Return (X, Y) of the center of cell containing provided text 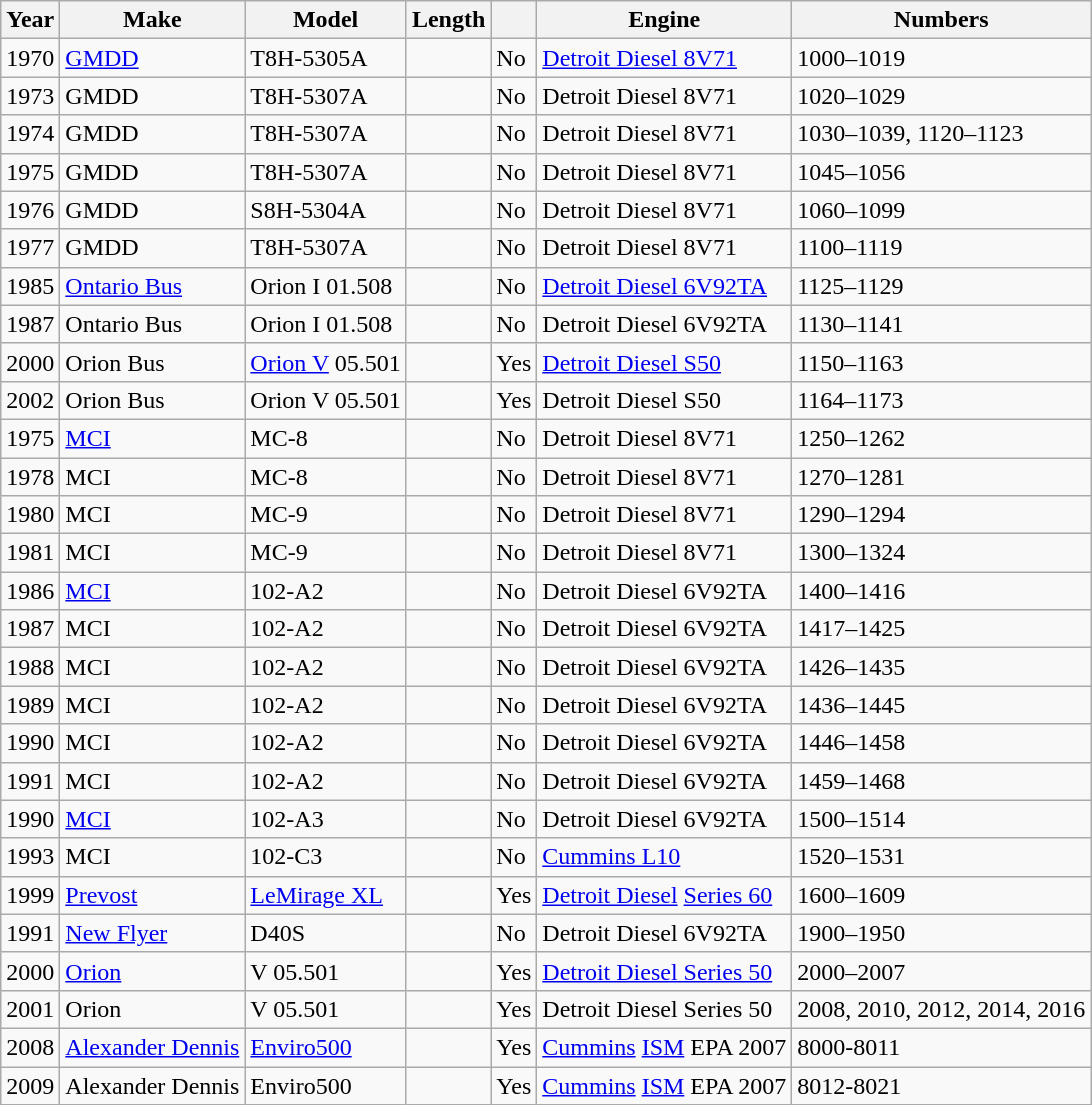
Length (448, 20)
Numbers (942, 20)
1400–1416 (942, 591)
1130–1141 (942, 324)
1900–1950 (942, 933)
1973 (30, 96)
1993 (30, 857)
1980 (30, 515)
Model (326, 20)
1436–1445 (942, 705)
LeMirage XL (326, 895)
1290–1294 (942, 515)
1976 (30, 210)
1250–1262 (942, 438)
1970 (30, 58)
Prevost (152, 895)
1100–1119 (942, 248)
2009 (30, 1085)
1988 (30, 667)
1977 (30, 248)
8012-8021 (942, 1085)
1459–1468 (942, 781)
1270–1281 (942, 477)
New Flyer (152, 933)
1125–1129 (942, 286)
2002 (30, 400)
1060–1099 (942, 210)
8000-8011 (942, 1047)
1600–1609 (942, 895)
1000–1019 (942, 58)
1426–1435 (942, 667)
1500–1514 (942, 819)
Make (152, 20)
1974 (30, 134)
1978 (30, 477)
1045–1056 (942, 172)
102-C3 (326, 857)
1164–1173 (942, 400)
1520–1531 (942, 857)
2008, 2010, 2012, 2014, 2016 (942, 1009)
1986 (30, 591)
1030–1039, 1120–1123 (942, 134)
Year (30, 20)
2001 (30, 1009)
2000–2007 (942, 971)
2008 (30, 1047)
Engine (664, 20)
Cummins L10 (664, 857)
1999 (30, 895)
1417–1425 (942, 629)
D40S (326, 933)
1150–1163 (942, 362)
1020–1029 (942, 96)
1981 (30, 553)
S8H-5304A (326, 210)
1300–1324 (942, 553)
1989 (30, 705)
1985 (30, 286)
T8H-5305A (326, 58)
Detroit Diesel Series 60 (664, 895)
102-A3 (326, 819)
1446–1458 (942, 743)
